Return (X, Y) of the center of cell containing provided text 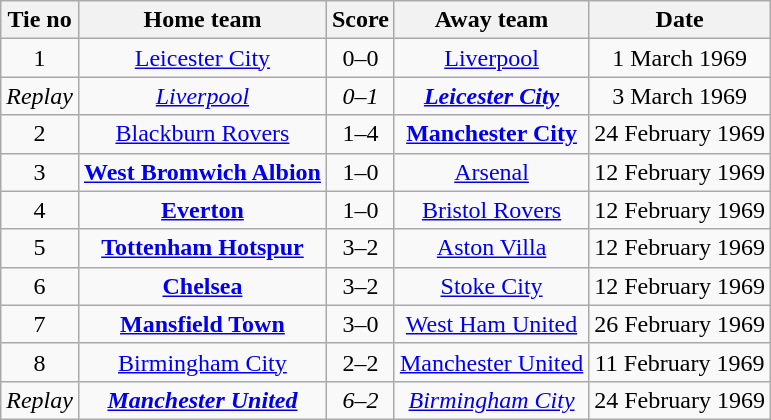
1 (40, 58)
3 March 1969 (680, 96)
1–4 (360, 134)
Tie no (40, 20)
Chelsea (202, 286)
Tottenham Hotspur (202, 248)
Home team (202, 20)
8 (40, 362)
1 March 1969 (680, 58)
6 (40, 286)
Mansfield Town (202, 324)
5 (40, 248)
Arsenal (491, 172)
Bristol Rovers (491, 210)
3–0 (360, 324)
11 February 1969 (680, 362)
Aston Villa (491, 248)
West Bromwich Albion (202, 172)
0–1 (360, 96)
6–2 (360, 400)
0–0 (360, 58)
Stoke City (491, 286)
4 (40, 210)
2–2 (360, 362)
3 (40, 172)
26 February 1969 (680, 324)
2 (40, 134)
Date (680, 20)
West Ham United (491, 324)
Away team (491, 20)
7 (40, 324)
Everton (202, 210)
Blackburn Rovers (202, 134)
Manchester City (491, 134)
Score (360, 20)
